Capture the cell that displays the provided text and extract its [X, Y] central coordinate. 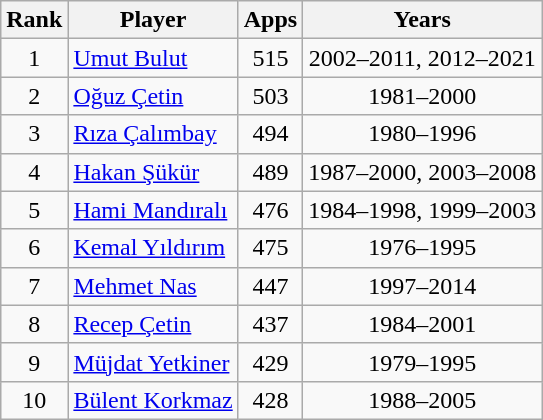
1976–1995 [422, 248]
Rank [34, 20]
Player [153, 20]
Hami Mandıralı [153, 210]
503 [270, 96]
Apps [270, 20]
4 [34, 172]
489 [270, 172]
Rıza Çalımbay [153, 134]
8 [34, 324]
1979–1995 [422, 362]
494 [270, 134]
9 [34, 362]
1984–2001 [422, 324]
1984–1998, 1999–2003 [422, 210]
1 [34, 58]
Recep Çetin [153, 324]
429 [270, 362]
Years [422, 20]
10 [34, 400]
Hakan Şükür [153, 172]
515 [270, 58]
Müjdat Yetkiner [153, 362]
Bülent Korkmaz [153, 400]
1981–2000 [422, 96]
Kemal Yıldırım [153, 248]
1988–2005 [422, 400]
2 [34, 96]
476 [270, 210]
3 [34, 134]
7 [34, 286]
475 [270, 248]
1997–2014 [422, 286]
1987–2000, 2003–2008 [422, 172]
Mehmet Nas [153, 286]
Umut Bulut [153, 58]
428 [270, 400]
2002–2011, 2012–2021 [422, 58]
447 [270, 286]
Oğuz Çetin [153, 96]
437 [270, 324]
1980–1996 [422, 134]
5 [34, 210]
6 [34, 248]
